For the text-containing cell, return its midpoint in (x, y) coordinate format. 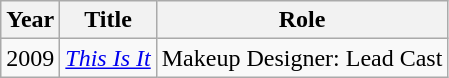
Title (108, 20)
This Is It (108, 58)
Makeup Designer: Lead Cast (302, 58)
2009 (30, 58)
Role (302, 20)
Year (30, 20)
